Locate the cell with the specified text and output its (X, Y) center coordinate. 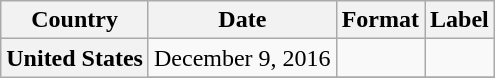
Label (459, 20)
Country (75, 20)
United States (75, 58)
Format (380, 20)
Date (242, 20)
December 9, 2016 (242, 58)
